Find where the given text appears and provide that cell's center as (X, Y) coordinate. 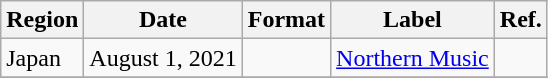
Northern Music (413, 58)
Region (42, 20)
Date (163, 20)
Label (413, 20)
Ref. (520, 20)
Japan (42, 58)
August 1, 2021 (163, 58)
Format (286, 20)
